Output the [x, y] coordinate of the center of the cell containing the given text.  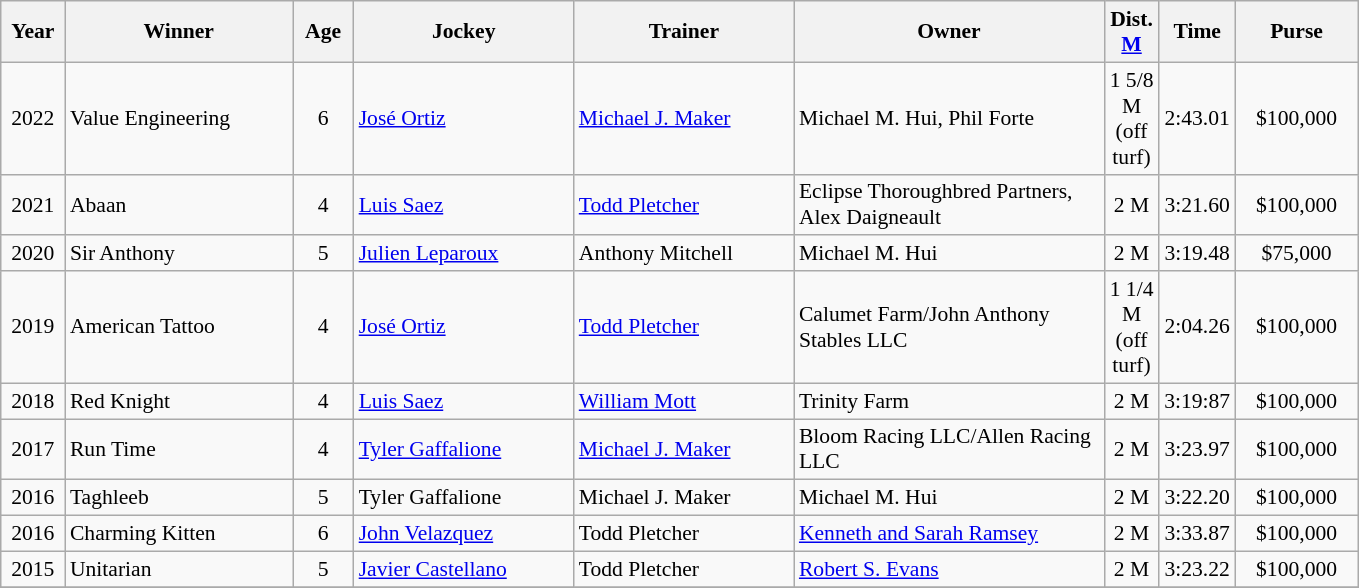
Time [1197, 32]
Unitarian [179, 569]
2019 [33, 327]
$75,000 [1296, 254]
Anthony Mitchell [684, 254]
3:22.20 [1197, 498]
Bloom Racing LLC/Allen Racing LLC [949, 450]
Michael M. Hui, Phil Forte [949, 118]
2:04.26 [1197, 327]
Purse [1296, 32]
Age [322, 32]
Trainer [684, 32]
3:33.87 [1197, 534]
William Mott [684, 401]
Taghleeb [179, 498]
3:23.22 [1197, 569]
2015 [33, 569]
2021 [33, 204]
2:43.01 [1197, 118]
Julien Leparoux [464, 254]
Owner [949, 32]
3:21.60 [1197, 204]
3:23.97 [1197, 450]
Javier Castellano [464, 569]
John Velazquez [464, 534]
Eclipse Thoroughbred Partners, Alex Daigneault [949, 204]
Charming Kitten [179, 534]
Dist. M [1132, 32]
Kenneth and Sarah Ramsey [949, 534]
2020 [33, 254]
Robert S. Evans [949, 569]
3:19:87 [1197, 401]
2018 [33, 401]
2022 [33, 118]
1 1/4 M(off turf) [1132, 327]
Abaan [179, 204]
3:19.48 [1197, 254]
Jockey [464, 32]
Calumet Farm/John Anthony Stables LLC [949, 327]
Value Engineering [179, 118]
Sir Anthony [179, 254]
Year [33, 32]
Winner [179, 32]
Red Knight [179, 401]
American Tattoo [179, 327]
Trinity Farm [949, 401]
1 5/8 M(off turf) [1132, 118]
2017 [33, 450]
Run Time [179, 450]
